Identify which cell holds the provided text, then report its [x, y] central coordinate. 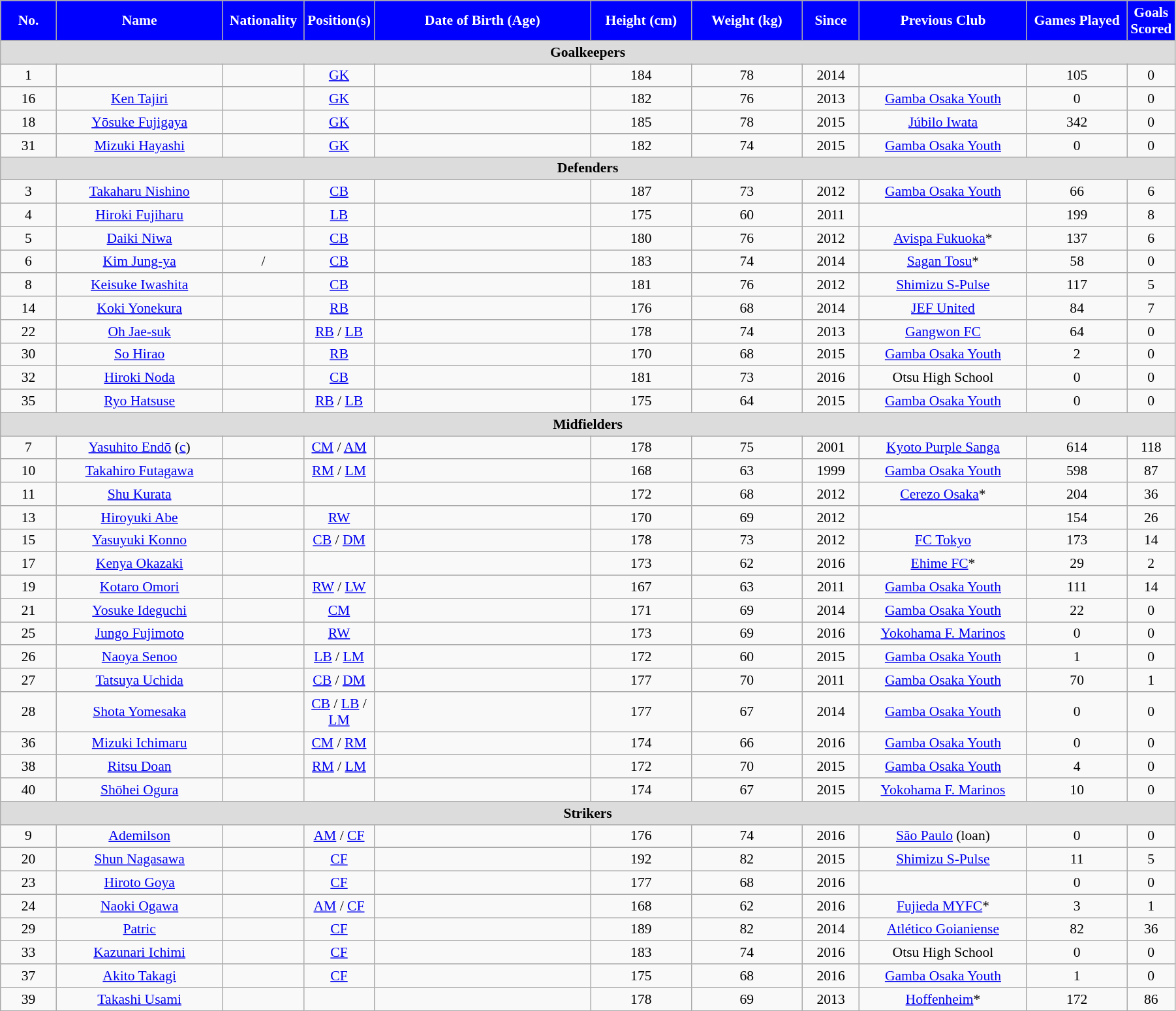
13 [29, 518]
19 [29, 587]
Defenders [588, 168]
Gangwon FC [944, 332]
Cerezo Osaka* [944, 494]
58 [1077, 262]
Avispa Fukuoka* [944, 238]
Kyoto Purple Sanga [944, 448]
21 [29, 610]
FC Tokyo [944, 540]
São Paulo (loan) [944, 836]
Ken Tajiri [140, 99]
185 [641, 122]
Akito Takagi [140, 976]
Kenya Okazaki [140, 564]
Mizuki Hayashi [140, 146]
Strikers [588, 813]
RW / LW [339, 587]
167 [641, 587]
111 [1077, 587]
105 [1077, 76]
Ritsu Doan [140, 767]
16 [29, 99]
Júbilo Iwata [944, 122]
25 [29, 634]
184 [641, 76]
Yōsuke Fujigaya [140, 122]
Fujieda MYFC* [944, 906]
171 [641, 610]
Since [831, 21]
117 [1077, 285]
23 [29, 883]
35 [29, 401]
So Hirao [140, 354]
Yasuhito Endō (c) [140, 448]
Kotaro Omori [140, 587]
CM / AM [339, 448]
Kazunari Ichimi [140, 953]
Hiroto Goya [140, 883]
40 [29, 790]
38 [29, 767]
JEF United [944, 308]
Daiki Niwa [140, 238]
Takahiro Futagawa [140, 471]
Atlético Goianiense [944, 929]
27 [29, 680]
CB / LB / LM [339, 711]
Koki Yonekura [140, 308]
15 [29, 540]
Position(s) [339, 21]
9 [29, 836]
Shun Nagasawa [140, 860]
Ademilson [140, 836]
75 [747, 448]
187 [641, 192]
Keisuke Iwashita [140, 285]
86 [1151, 999]
Date of Birth (Age) [482, 21]
Goalkeepers [588, 52]
Previous Club [944, 21]
Hiroyuki Abe [140, 518]
Jungo Fujimoto [140, 634]
Hiroki Noda [140, 378]
Sagan Tosu* [944, 262]
Hoffenheim* [944, 999]
CM / RM [339, 743]
20 [29, 860]
Nationality [264, 21]
No. [29, 21]
Weight (kg) [747, 21]
Shu Kurata [140, 494]
Takashi Usami [140, 999]
2001 [831, 448]
Yosuke Ideguchi [140, 610]
Oh Jae-suk [140, 332]
28 [29, 711]
LB [339, 215]
192 [641, 860]
Ryo Hatsuse [140, 401]
Midfielders [588, 424]
118 [1151, 448]
33 [29, 953]
598 [1077, 471]
1999 [831, 471]
Shota Yomesaka [140, 711]
Hiroki Fujiharu [140, 215]
180 [641, 238]
Height (cm) [641, 21]
342 [1077, 122]
Goals Scored [1151, 21]
614 [1077, 448]
CM [339, 610]
32 [29, 378]
17 [29, 564]
37 [29, 976]
Naoya Senoo [140, 657]
Ehime FC* [944, 564]
154 [1077, 518]
31 [29, 146]
87 [1151, 471]
Yasuyuki Konno [140, 540]
Kim Jung-ya [140, 262]
18 [29, 122]
39 [29, 999]
/ [264, 262]
Naoki Ogawa [140, 906]
84 [1077, 308]
199 [1077, 215]
Games Played [1077, 21]
Mizuki Ichimaru [140, 743]
LB / LM [339, 657]
204 [1077, 494]
Patric [140, 929]
Shōhei Ogura [140, 790]
137 [1077, 238]
24 [29, 906]
30 [29, 354]
Tatsuya Uchida [140, 680]
Name [140, 21]
Takaharu Nishino [140, 192]
189 [641, 929]
